Provide the [x, y] coordinate of the cell's center where the given text is located.  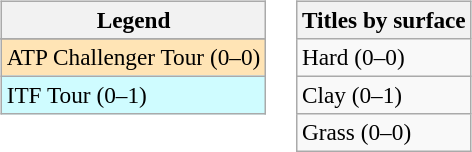
ITF Tour (0–1) [133, 95]
Legend [133, 20]
Grass (0–0) [384, 133]
ATP Challenger Tour (0–0) [133, 57]
Clay (0–1) [384, 95]
Titles by surface [384, 20]
Hard (0–0) [384, 57]
